Return (x, y) of the center of cell containing provided text 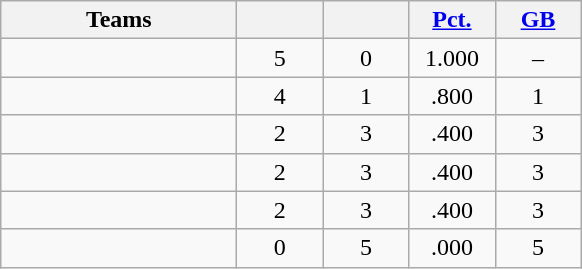
GB (538, 20)
.000 (452, 248)
4 (280, 96)
Teams (119, 20)
1.000 (452, 58)
Pct. (452, 20)
.800 (452, 96)
– (538, 58)
